Identify which cell holds the provided text, then report its (X, Y) central coordinate. 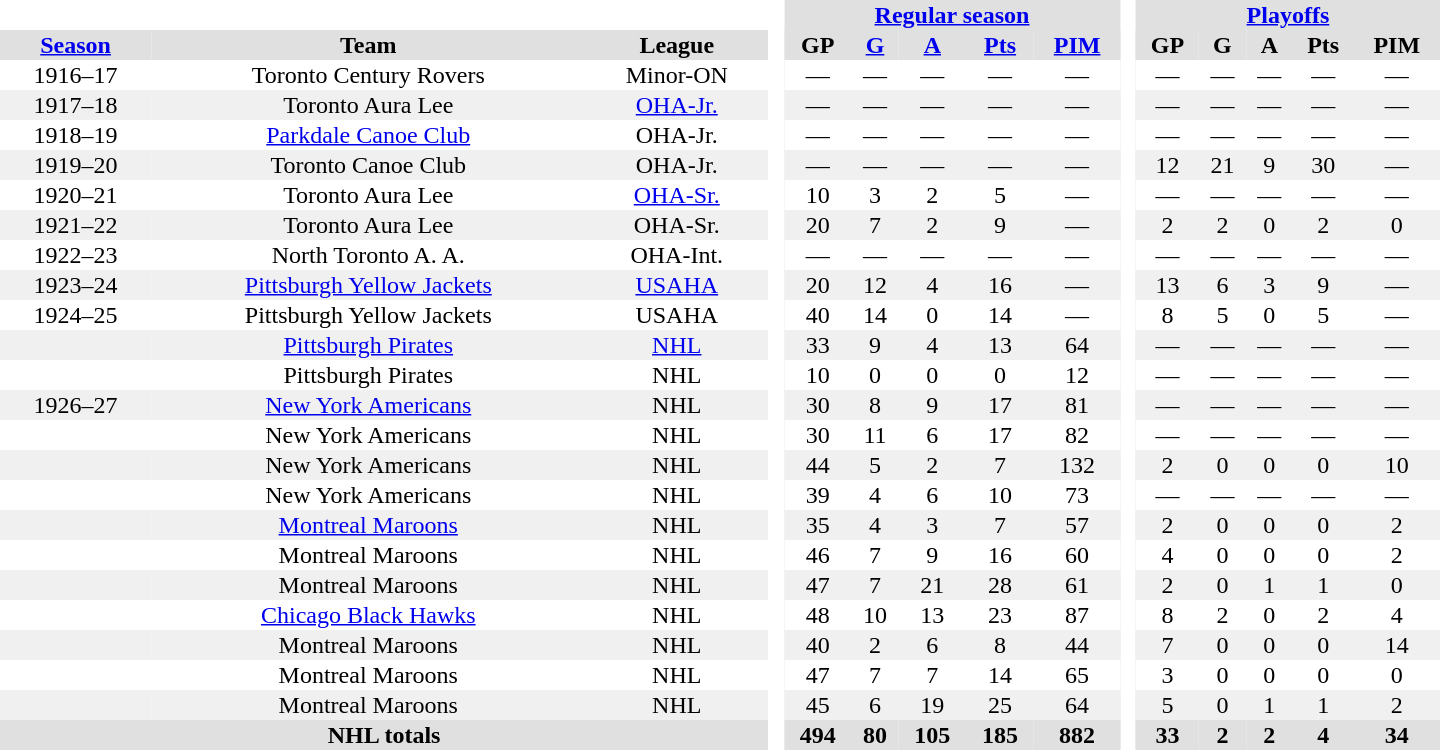
Parkdale Canoe Club (368, 135)
65 (1077, 675)
19 (932, 705)
81 (1077, 405)
34 (1397, 735)
Toronto Canoe Club (368, 165)
North Toronto A. A. (368, 255)
1918–19 (76, 135)
Season (76, 45)
1922–23 (76, 255)
Regular season (952, 15)
1919–20 (76, 165)
Toronto Century Rovers (368, 75)
League (676, 45)
1920–21 (76, 195)
185 (1000, 735)
23 (1000, 615)
1916–17 (76, 75)
494 (818, 735)
46 (818, 555)
61 (1077, 585)
Playoffs (1288, 15)
82 (1077, 435)
39 (818, 495)
11 (876, 435)
80 (876, 735)
Minor-ON (676, 75)
882 (1077, 735)
25 (1000, 705)
45 (818, 705)
28 (1000, 585)
132 (1077, 465)
1923–24 (76, 285)
1921–22 (76, 225)
105 (932, 735)
1926–27 (76, 405)
60 (1077, 555)
73 (1077, 495)
48 (818, 615)
NHL totals (384, 735)
57 (1077, 525)
1924–25 (76, 315)
1917–18 (76, 105)
OHA-Int. (676, 255)
35 (818, 525)
Team (368, 45)
87 (1077, 615)
Chicago Black Hawks (368, 615)
